Identify which cell holds the provided text, then report its (x, y) central coordinate. 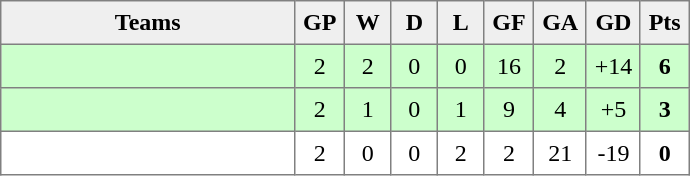
21 (560, 153)
Teams (148, 23)
L (461, 23)
+14 (613, 66)
GA (560, 23)
3 (664, 110)
16 (509, 66)
Pts (664, 23)
4 (560, 110)
GF (509, 23)
-19 (613, 153)
D (414, 23)
GD (613, 23)
+5 (613, 110)
W (368, 23)
GP (320, 23)
6 (664, 66)
9 (509, 110)
